Locate the cell with the specified text and output its [X, Y] center coordinate. 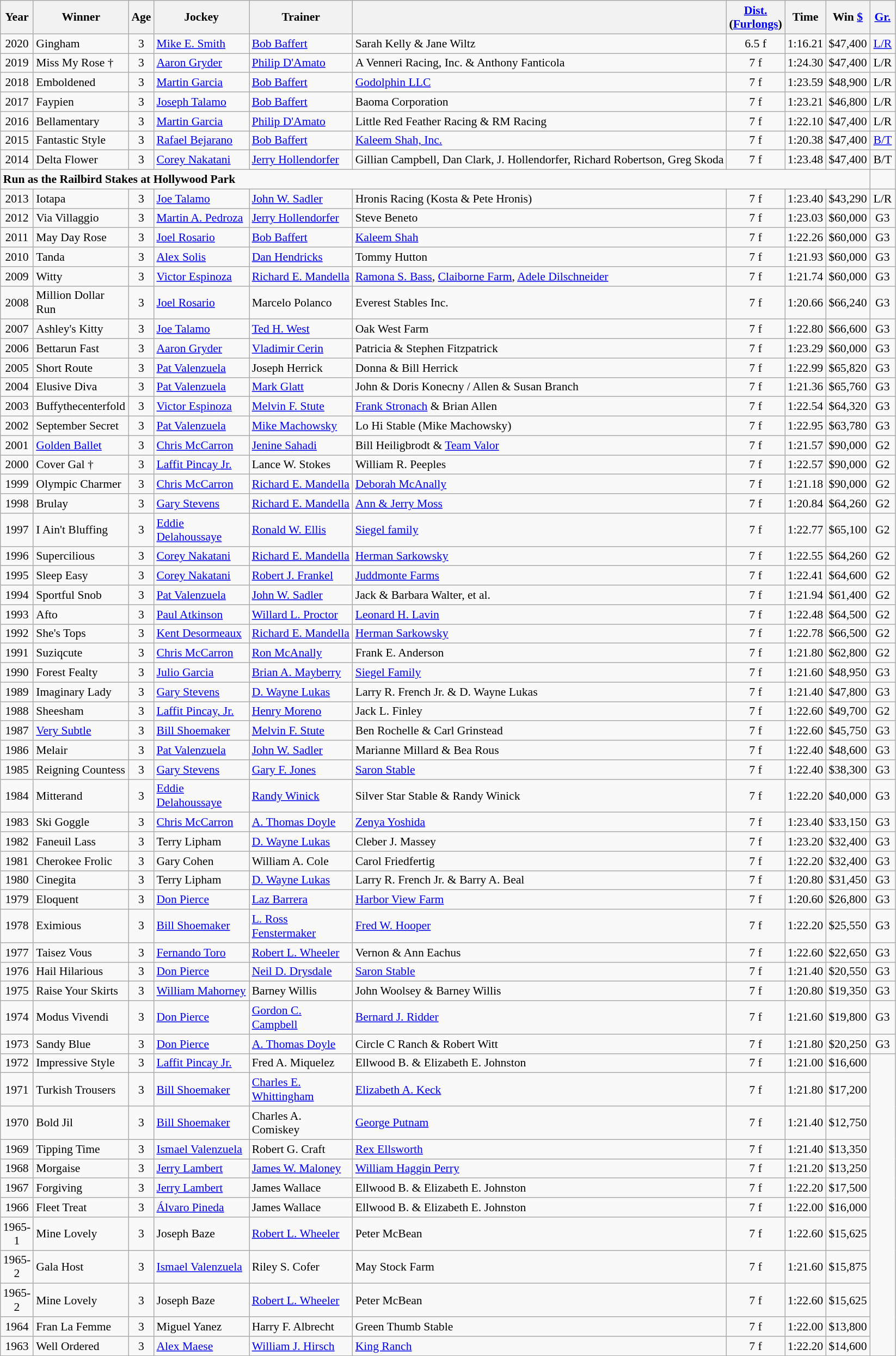
$15,875 [848, 1267]
2013 [17, 199]
1994 [17, 595]
Charles E. Whittingham [301, 1090]
Witty [81, 277]
Lo Hi Stable (Mike Machowsky) [540, 426]
$17,500 [848, 1188]
Willard L. Proctor [301, 615]
Gary Cohen [201, 861]
1:22.26 [806, 238]
Modus Vivendi [81, 1018]
Ben Rochelle & Carl Grinstead [540, 731]
1:21.20 [806, 1169]
$45,750 [848, 731]
L. Ross Fenstermaker [301, 927]
Marcelo Polanco [301, 303]
$13,350 [848, 1149]
Larry R. French Jr. & D. Wayne Lukas [540, 692]
$40,000 [848, 796]
Year [17, 17]
1:20.66 [806, 303]
She's Tops [81, 634]
Sportful Snob [81, 595]
Ramona S. Bass, Claiborne Farm, Adele Dilschneider [540, 277]
1979 [17, 900]
Tommy Hutton [540, 257]
William J. Hirsch [301, 1346]
Alex Maese [201, 1346]
Marianne Millard & Bea Rous [540, 750]
Rafael Bejarano [201, 140]
Olympic Charmer [81, 484]
Turkish Trousers [81, 1090]
1987 [17, 731]
Brulay [81, 504]
$62,800 [848, 653]
Hronis Racing (Kosta & Pete Hronis) [540, 199]
Ann & Jerry Moss [540, 504]
William Mahorney [201, 991]
Oak West Farm [540, 329]
$48,600 [848, 750]
Sarah Kelly & Jane Wiltz [540, 44]
$17,200 [848, 1090]
1:22.57 [806, 465]
Faypien [81, 102]
$19,350 [848, 991]
1983 [17, 823]
1:22.77 [806, 530]
2005 [17, 368]
2019 [17, 63]
1995 [17, 576]
Juddmonte Farms [540, 576]
2001 [17, 445]
2015 [17, 140]
Kent Desormeaux [201, 634]
Everest Stables Inc. [540, 303]
Baoma Corporation [540, 102]
1:22.10 [806, 121]
Mitterand [81, 796]
1:23.03 [806, 218]
Robert J. Frankel [301, 576]
Harry F. Albrecht [301, 1327]
$66,500 [848, 634]
$13,250 [848, 1169]
$65,820 [848, 368]
$12,750 [848, 1122]
6.5 f [756, 44]
Melair [81, 750]
$31,450 [848, 880]
Gordon C. Campbell [301, 1018]
1973 [17, 1044]
Silver Star Stable & Randy Winick [540, 796]
Iotapa [81, 199]
Fran La Femme [81, 1327]
Bill Heiligbrodt & Team Valor [540, 445]
Jenine Sahadi [301, 445]
1980 [17, 880]
Gillian Campbell, Dan Clark, J. Hollendorfer, Richard Robertson, Greg Skoda [540, 160]
Time [806, 17]
Fred A. Miquelez [301, 1063]
1989 [17, 692]
2006 [17, 348]
Imaginary Lady [81, 692]
Winner [81, 17]
1971 [17, 1090]
Frank E. Anderson [540, 653]
Siegel family [540, 530]
Donna & Bill Herrick [540, 368]
Brian A. Mayberry [301, 673]
1967 [17, 1188]
Randy Winick [301, 796]
Delta Flower [81, 160]
Kaleem Shah [540, 238]
2012 [17, 218]
Tipping Time [81, 1149]
1970 [17, 1122]
William Haggin Perry [540, 1169]
2014 [17, 160]
Ashley's Kitty [81, 329]
William A. Cole [301, 861]
$26,800 [848, 900]
Ted H. West [301, 329]
1965-1 [17, 1234]
Dan Hendricks [301, 257]
Laz Barrera [301, 900]
King Ranch [540, 1346]
Fantastic Style [81, 140]
Ski Goggle [81, 823]
1:22.54 [806, 407]
Riley S. Cofer [301, 1267]
Cover Gal † [81, 465]
$20,550 [848, 972]
1998 [17, 504]
May Day Rose [81, 238]
$16,600 [848, 1063]
Steve Beneto [540, 218]
$38,300 [848, 770]
Robert G. Craft [301, 1149]
1997 [17, 530]
Hail Hilarious [81, 972]
Cleber J. Massey [540, 842]
1:22.80 [806, 329]
Martin A. Pedroza [201, 218]
$66,240 [848, 303]
Little Red Feather Racing & RM Racing [540, 121]
Gingham [81, 44]
Charles A. Comiskey [301, 1122]
Very Subtle [81, 731]
$66,600 [848, 329]
Age [141, 17]
Bold Jil [81, 1122]
$47,800 [848, 692]
1984 [17, 796]
1:24.30 [806, 63]
John & Doris Konecny / Allen & Susan Branch [540, 387]
John Woolsey & Barney Willis [540, 991]
1:21.36 [806, 387]
1991 [17, 653]
1977 [17, 953]
Cherokee Frolic [81, 861]
Vladimir Cerin [301, 348]
1:22.99 [806, 368]
2003 [17, 407]
$61,400 [848, 595]
1:23.20 [806, 842]
Well Ordered [81, 1346]
William R. Peeples [540, 465]
Carol Friedfertig [540, 861]
Jack L. Finley [540, 711]
1:22.41 [806, 576]
1992 [17, 634]
Henry Moreno [301, 711]
2004 [17, 387]
$19,800 [848, 1018]
$22,650 [848, 953]
Run as the Railbird Stakes at Hollywood Park [435, 180]
1990 [17, 673]
1:21.00 [806, 1063]
Harbor View Farm [540, 900]
Jack & Barbara Walter, et al. [540, 595]
1:21.94 [806, 595]
Mark Glatt [301, 387]
1:21.74 [806, 277]
1:23.29 [806, 348]
1:23.59 [806, 83]
Álvaro Pineda [201, 1207]
Eloquent [81, 900]
1968 [17, 1169]
Fred W. Hooper [540, 927]
Vernon & Ann Eachus [540, 953]
1975 [17, 991]
Alex Solis [201, 257]
1:20.84 [806, 504]
2008 [17, 303]
$13,800 [848, 1327]
Sandy Blue [81, 1044]
1:20.60 [806, 900]
1:20.38 [806, 140]
1981 [17, 861]
Lance W. Stokes [301, 465]
2011 [17, 238]
1:23.21 [806, 102]
Faneuil Lass [81, 842]
$20,250 [848, 1044]
Gala Host [81, 1267]
Taisez Vous [81, 953]
Forest Fealty [81, 673]
1988 [17, 711]
Miguel Yanez [201, 1327]
Deborah McAnally [540, 484]
1993 [17, 615]
1:16.21 [806, 44]
Paul Atkinson [201, 615]
Reigning Countess [81, 770]
1:23.48 [806, 160]
1972 [17, 1063]
Eximious [81, 927]
George Putnam [540, 1122]
Supercilious [81, 556]
Bernard J. Ridder [540, 1018]
Fernando Toro [201, 953]
1:22.55 [806, 556]
Ron McAnally [301, 653]
2002 [17, 426]
Sheesham [81, 711]
$65,100 [848, 530]
1966 [17, 1207]
$48,900 [848, 83]
Fleet Treat [81, 1207]
1:22.95 [806, 426]
Cinegita [81, 880]
$63,780 [848, 426]
Elizabeth A. Keck [540, 1090]
Joseph Herrick [301, 368]
2016 [17, 121]
$33,150 [848, 823]
1964 [17, 1327]
$64,320 [848, 407]
Impressive Style [81, 1063]
A Venneri Racing, Inc. & Anthony Fanticola [540, 63]
Golden Ballet [81, 445]
Frank Stronach & Brian Allen [540, 407]
Sleep Easy [81, 576]
September Secret [81, 426]
Kaleem Shah, Inc. [540, 140]
1996 [17, 556]
1974 [17, 1018]
Bettarun Fast [81, 348]
2009 [17, 277]
$64,600 [848, 576]
May Stock Farm [540, 1267]
$64,500 [848, 615]
$49,700 [848, 711]
Buffythecenterfold [81, 407]
1969 [17, 1149]
Mike E. Smith [201, 44]
$16,000 [848, 1207]
2018 [17, 83]
Jockey [201, 17]
2020 [17, 44]
2007 [17, 329]
Gary F. Jones [301, 770]
Rex Ellsworth [540, 1149]
Laffit Pincay, Jr. [201, 711]
1978 [17, 927]
Raise Your Skirts [81, 991]
James W. Maloney [301, 1169]
Morgaise [81, 1169]
Emboldened [81, 83]
I Ain't Bluffing [81, 530]
Suziqcute [81, 653]
1:21.93 [806, 257]
1:21.18 [806, 484]
Bellamentary [81, 121]
Julio Garcia [201, 673]
Godolphin LLC [540, 83]
Ronald W. Ellis [301, 530]
Siegel Family [540, 673]
Green Thumb Stable [540, 1327]
Tanda [81, 257]
Elusive Diva [81, 387]
Circle C Ranch & Robert Witt [540, 1044]
$48,950 [848, 673]
$43,290 [848, 199]
Via Villaggio [81, 218]
1985 [17, 770]
1999 [17, 484]
Patricia & Stephen Fitzpatrick [540, 348]
Neil D. Drysdale [301, 972]
1:22.48 [806, 615]
2010 [17, 257]
Larry R. French Jr. & Barry A. Beal [540, 880]
Gr. [883, 17]
Miss My Rose † [81, 63]
$14,600 [848, 1346]
Win $ [848, 17]
1986 [17, 750]
Zenya Yoshida [540, 823]
2017 [17, 102]
Leonard H. Lavin [540, 615]
Afto [81, 615]
2000 [17, 465]
Forgiving [81, 1188]
1963 [17, 1346]
Barney Willis [301, 991]
Joseph Talamo [201, 102]
1:21.57 [806, 445]
Dist. (Furlongs) [756, 17]
Million Dollar Run [81, 303]
1976 [17, 972]
1:22.78 [806, 634]
$65,760 [848, 387]
1982 [17, 842]
$25,550 [848, 927]
Mike Machowsky [301, 426]
$46,800 [848, 102]
Short Route [81, 368]
Trainer [301, 17]
